Detect which cell encompasses the target text, then output its (x, y) center coordinate. 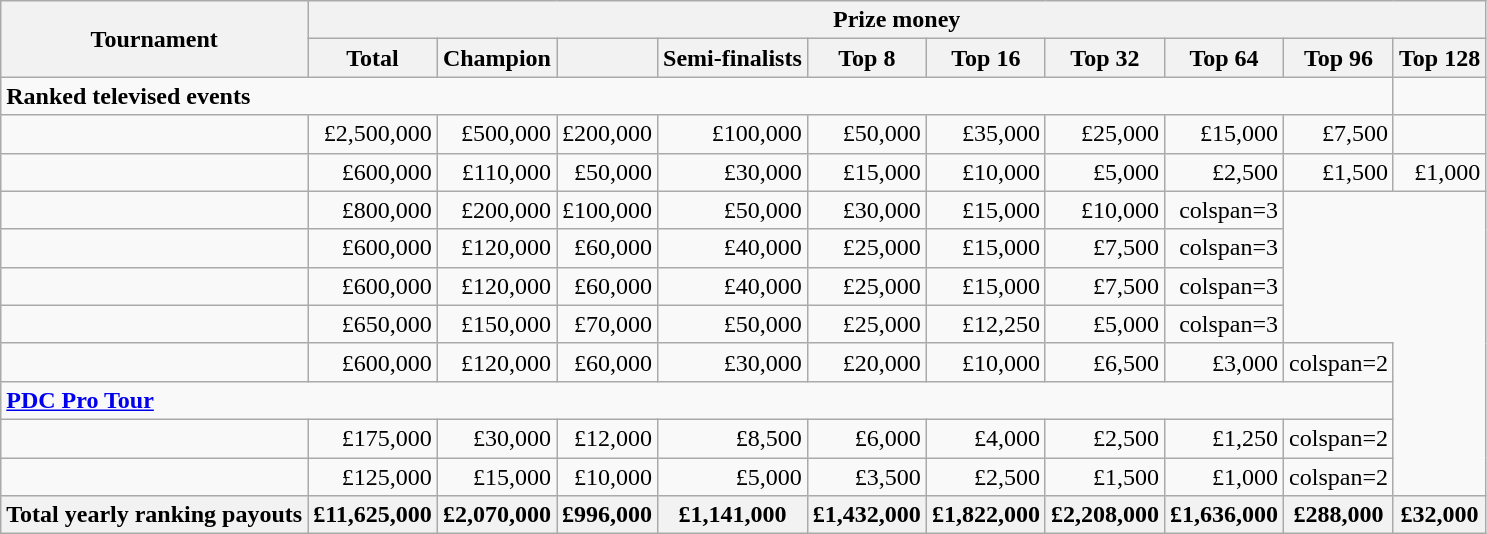
Top 96 (1339, 58)
Champion (496, 58)
Top 32 (1104, 58)
£3,000 (1224, 362)
£125,000 (373, 477)
Tournament (154, 39)
£70,000 (606, 324)
Total (373, 58)
£150,000 (496, 324)
£1,432,000 (866, 515)
£8,500 (733, 438)
£12,250 (986, 324)
£650,000 (373, 324)
Top 128 (1439, 58)
Prize money (897, 20)
£20,000 (866, 362)
£996,000 (606, 515)
£1,141,000 (733, 515)
£4,000 (986, 438)
PDC Pro Tour (698, 400)
Top 16 (986, 58)
Total yearly ranking payouts (154, 515)
£1,636,000 (1224, 515)
£3,500 (866, 477)
£12,000 (606, 438)
£288,000 (1339, 515)
£175,000 (373, 438)
£2,500,000 (373, 134)
£1,822,000 (986, 515)
£6,500 (1104, 362)
£11,625,000 (373, 515)
£1,250 (1224, 438)
£6,000 (866, 438)
Semi-finalists (733, 58)
Top 64 (1224, 58)
Top 8 (866, 58)
Ranked televised events (698, 96)
£800,000 (373, 210)
£500,000 (496, 134)
£2,070,000 (496, 515)
£32,000 (1439, 515)
£110,000 (496, 172)
£35,000 (986, 134)
£2,208,000 (1104, 515)
